Search for the cell housing the specified text and yield its [x, y] center coordinate. 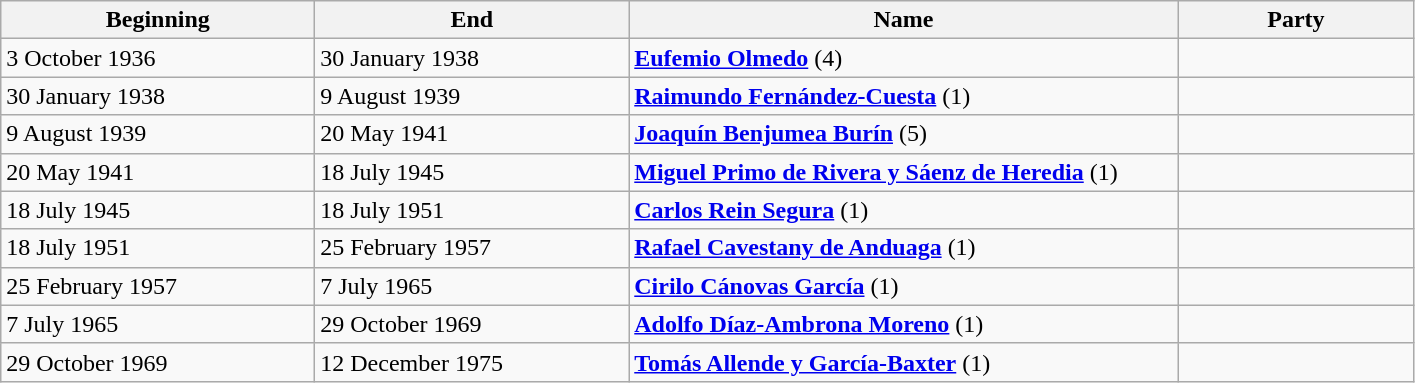
Carlos Rein Segura (1) [904, 210]
Miguel Primo de Rivera y Sáenz de Heredia (1) [904, 172]
Party [1296, 20]
Joaquín Benjumea Burín (5) [904, 134]
Rafael Cavestany de Anduaga (1) [904, 248]
Name [904, 20]
Cirilo Cánovas García (1) [904, 286]
3 October 1936 [158, 58]
Eufemio Olmedo (4) [904, 58]
End [472, 20]
Beginning [158, 20]
12 December 1975 [472, 362]
Tomás Allende y García-Baxter (1) [904, 362]
Adolfo Díaz-Ambrona Moreno (1) [904, 324]
Raimundo Fernández-Cuesta (1) [904, 96]
